For the text-containing cell, return its midpoint in (X, Y) coordinate format. 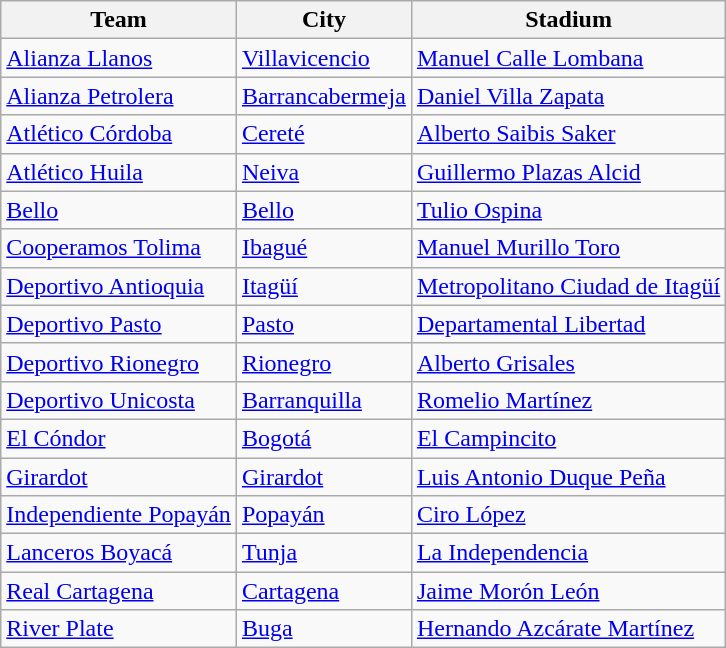
El Campincito (568, 438)
Barranquilla (324, 400)
Ibagué (324, 248)
Manuel Calle Lombana (568, 58)
Cereté (324, 134)
Metropolitano Ciudad de Itagüí (568, 286)
Bogotá (324, 438)
Tunja (324, 553)
Jaime Morón León (568, 591)
Deportivo Rionegro (119, 362)
Team (119, 20)
Deportivo Pasto (119, 324)
Romelio Martínez (568, 400)
El Cóndor (119, 438)
Barrancabermeja (324, 96)
Atlético Huila (119, 172)
Alberto Saibis Saker (568, 134)
Independiente Popayán (119, 515)
Hernando Azcárate Martínez (568, 629)
Atlético Córdoba (119, 134)
Departamental Libertad (568, 324)
Pasto (324, 324)
Alianza Petrolera (119, 96)
Deportivo Antioquia (119, 286)
Ciro López (568, 515)
City (324, 20)
Lanceros Boyacá (119, 553)
Itagüí (324, 286)
Luis Antonio Duque Peña (568, 477)
Rionegro (324, 362)
Real Cartagena (119, 591)
Neiva (324, 172)
Villavicencio (324, 58)
Guillermo Plazas Alcid (568, 172)
Deportivo Unicosta (119, 400)
Daniel Villa Zapata (568, 96)
Stadium (568, 20)
Alianza Llanos (119, 58)
River Plate (119, 629)
Buga (324, 629)
Cooperamos Tolima (119, 248)
Alberto Grisales (568, 362)
Cartagena (324, 591)
Popayán (324, 515)
Tulio Ospina (568, 210)
Manuel Murillo Toro (568, 248)
La Independencia (568, 553)
